Scan for the cell matching the given text and deliver its [X, Y] coordinate at center. 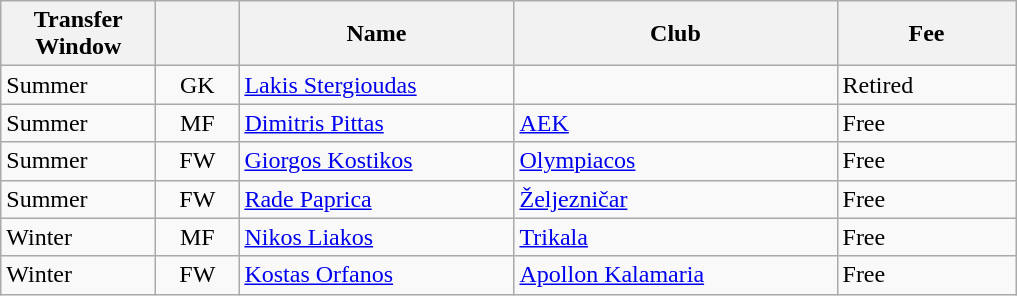
Nikos Liakos [376, 237]
Club [676, 34]
Fee [926, 34]
Dimitris Pittas [376, 123]
Name [376, 34]
Željezničar [676, 199]
AEK [676, 123]
Kostas Orfanos [376, 275]
Olympiacos [676, 161]
Lakis Stergioudas [376, 85]
Rade Paprica [376, 199]
Apollon Kalamaria [676, 275]
Retired [926, 85]
GK [198, 85]
Trikala [676, 237]
Transfer Window [78, 34]
Giorgos Kostikos [376, 161]
